For the text-containing cell, return its midpoint in [X, Y] coordinate format. 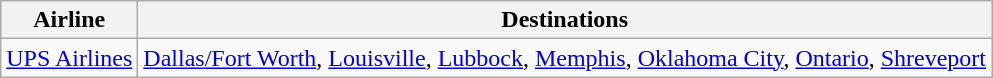
UPS Airlines [70, 58]
Airline [70, 20]
Destinations [565, 20]
Dallas/Fort Worth, Louisville, Lubbock, Memphis, Oklahoma City, Ontario, Shreveport [565, 58]
